For the text-containing cell, return its midpoint in (x, y) coordinate format. 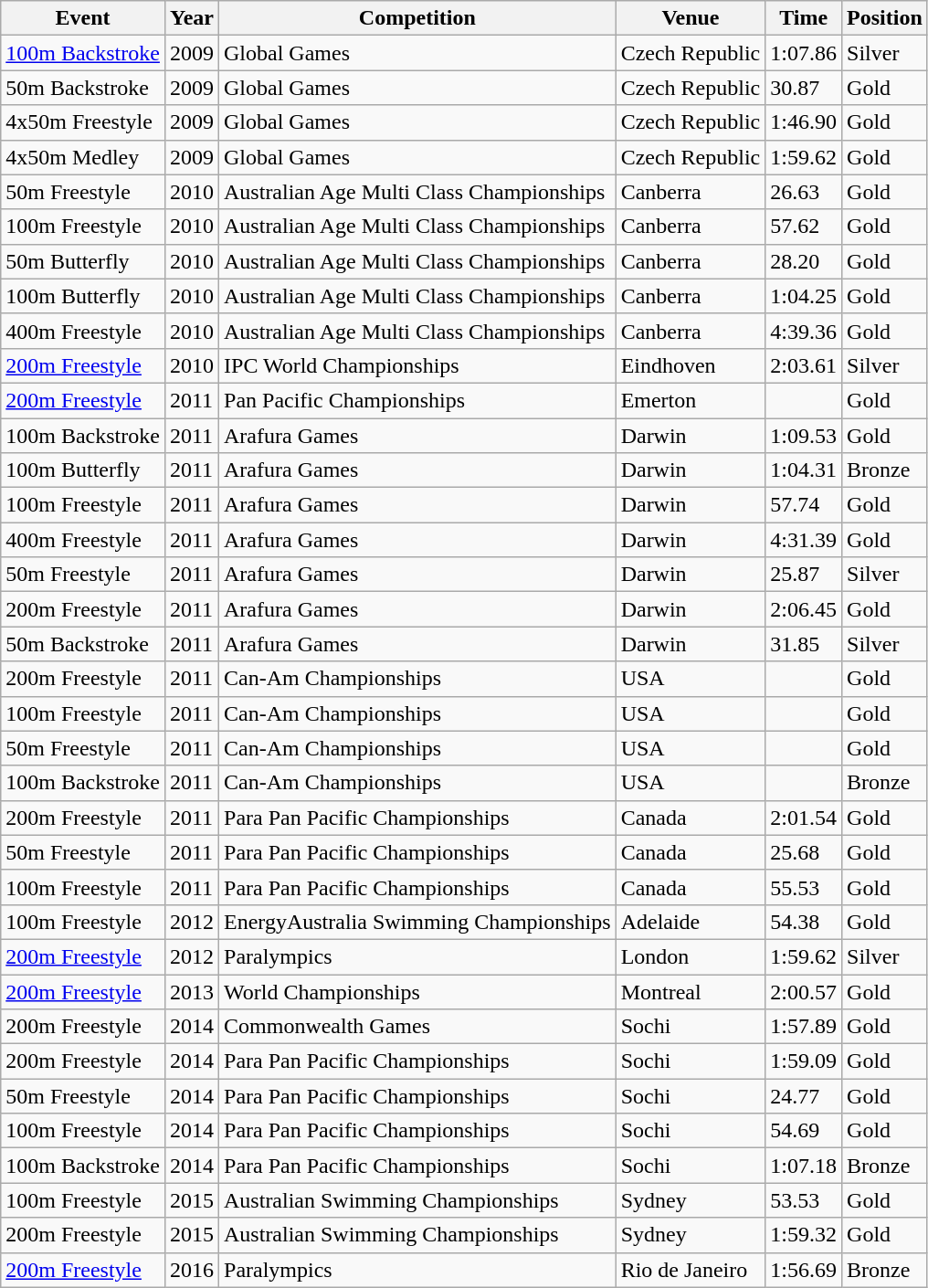
2:06.45 (804, 609)
1:07.18 (804, 1166)
World Championships (418, 991)
2:00.57 (804, 991)
IPC World Championships (418, 365)
Montreal (691, 991)
Competition (418, 18)
1:56.69 (804, 1270)
1:46.90 (804, 122)
53.53 (804, 1200)
2:03.61 (804, 365)
1:59.09 (804, 1061)
Eindhoven (691, 365)
2013 (192, 991)
57.74 (804, 505)
1:04.31 (804, 470)
4:31.39 (804, 540)
25.87 (804, 575)
1:07.86 (804, 53)
55.53 (804, 887)
4x50m Freestyle (83, 122)
25.68 (804, 852)
50m Butterfly (83, 261)
4x50m Medley (83, 157)
Event (83, 18)
EnergyAustralia Swimming Championships (418, 922)
26.63 (804, 192)
57.62 (804, 227)
24.77 (804, 1096)
54.69 (804, 1131)
4:39.36 (804, 331)
Commonwealth Games (418, 1027)
Year (192, 18)
1:59.32 (804, 1235)
31.85 (804, 644)
28.20 (804, 261)
Venue (691, 18)
54.38 (804, 922)
London (691, 956)
Time (804, 18)
Emerton (691, 400)
1:09.53 (804, 436)
Adelaide (691, 922)
Rio de Janeiro (691, 1270)
Position (885, 18)
2016 (192, 1270)
1:57.89 (804, 1027)
1:04.25 (804, 296)
30.87 (804, 88)
Pan Pacific Championships (418, 400)
2:01.54 (804, 818)
